Extract the (X, Y) coordinate from the center of the cell holding the provided text.  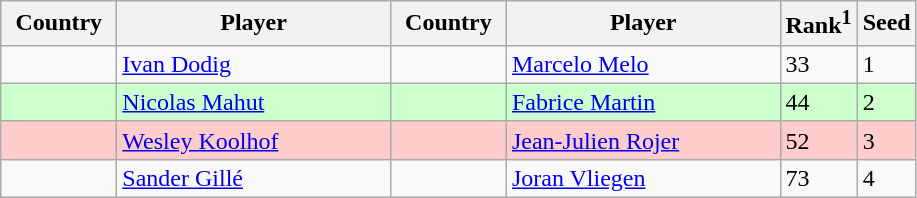
33 (818, 64)
4 (886, 178)
Seed (886, 24)
Nicolas Mahut (254, 102)
Fabrice Martin (643, 102)
Joran Vliegen (643, 178)
3 (886, 140)
Wesley Koolhof (254, 140)
73 (818, 178)
Rank1 (818, 24)
Ivan Dodig (254, 64)
52 (818, 140)
Jean-Julien Rojer (643, 140)
2 (886, 102)
1 (886, 64)
Marcelo Melo (643, 64)
44 (818, 102)
Sander Gillé (254, 178)
